Determine the (X, Y) coordinate at the center of the cell enclosing the given text.  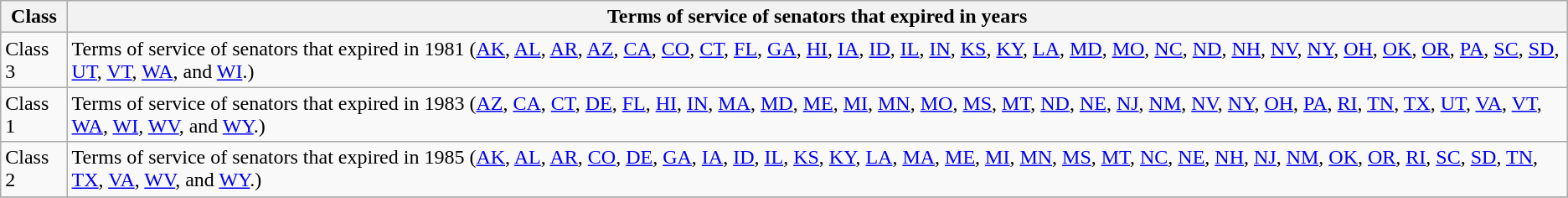
Class 2 (34, 169)
Class 1 (34, 114)
Class (34, 17)
Class 3 (34, 60)
Terms of service of senators that expired in years (818, 17)
